Determine the (x, y) coordinate at the center of the cell enclosing the given text.  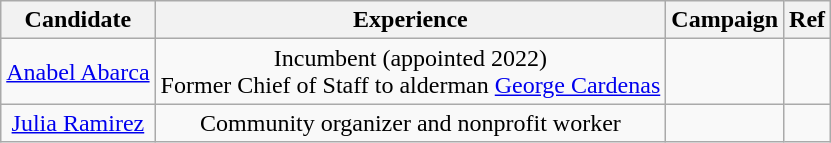
Experience (410, 20)
Ref (808, 20)
Community organizer and nonprofit worker (410, 123)
Campaign (725, 20)
Candidate (78, 20)
Julia Ramirez (78, 123)
Incumbent (appointed 2022)Former Chief of Staff to alderman George Cardenas (410, 72)
Anabel Abarca (78, 72)
